Locate the cell with the specified text and output its [X, Y] center coordinate. 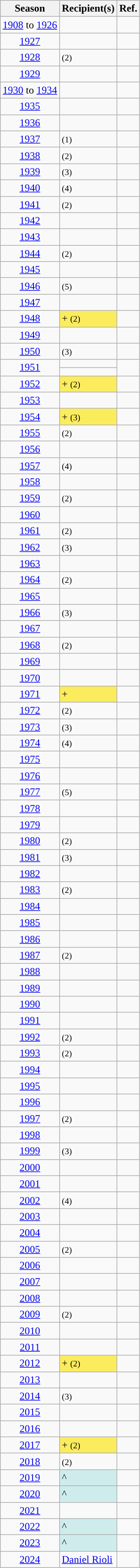
1977 [30, 792]
1976 [30, 776]
Season [30, 9]
1937 [30, 139]
1988 [30, 971]
2023 [30, 1543]
1927 [30, 41]
1930 to 1934 [30, 90]
2003 [30, 1216]
1955 [30, 433]
2021 [30, 1510]
2004 [30, 1233]
1962 [30, 547]
1987 [30, 955]
1941 [30, 205]
2016 [30, 1429]
1971 [30, 694]
1956 [30, 449]
1974 [30, 743]
2020 [30, 1494]
2000 [30, 1167]
1996 [30, 1102]
2008 [30, 1298]
1959 [30, 498]
2007 [30, 1282]
1946 [30, 286]
1991 [30, 1021]
+ (3) [88, 416]
1995 [30, 1086]
2013 [30, 1380]
1967 [30, 629]
1954 [30, 416]
1961 [30, 531]
1985 [30, 923]
1966 [30, 612]
1973 [30, 727]
2005 [30, 1249]
1953 [30, 400]
1980 [30, 841]
1975 [30, 760]
1994 [30, 1070]
1989 [30, 988]
1992 [30, 1037]
1963 [30, 564]
1965 [30, 596]
1936 [30, 123]
1958 [30, 482]
Daniel Rioli [88, 1559]
1950 [30, 351]
1984 [30, 906]
1942 [30, 221]
1935 [30, 106]
1970 [30, 678]
1986 [30, 939]
1981 [30, 857]
Recipient(s) [88, 9]
2012 [30, 1363]
1979 [30, 825]
1929 [30, 74]
2022 [30, 1527]
1938 [30, 155]
1949 [30, 335]
1997 [30, 1119]
1948 [30, 319]
1945 [30, 270]
1972 [30, 710]
1952 [30, 384]
2009 [30, 1315]
1998 [30, 1135]
+ [88, 694]
1908 to 1926 [30, 25]
1957 [30, 465]
2002 [30, 1200]
1983 [30, 890]
1939 [30, 172]
2014 [30, 1396]
1951 [30, 368]
1969 [30, 661]
1944 [30, 253]
1964 [30, 580]
2017 [30, 1445]
1993 [30, 1053]
2019 [30, 1478]
1928 [30, 57]
2024 [30, 1559]
1940 [30, 188]
2006 [30, 1266]
2015 [30, 1412]
1982 [30, 874]
2010 [30, 1331]
1968 [30, 645]
Ref. [128, 9]
1990 [30, 1004]
1978 [30, 808]
1943 [30, 237]
1960 [30, 515]
1947 [30, 302]
1999 [30, 1151]
(1) [88, 139]
2011 [30, 1347]
2018 [30, 1461]
2001 [30, 1184]
